Provide the (X, Y) coordinate of the cell's center where the given text is located.  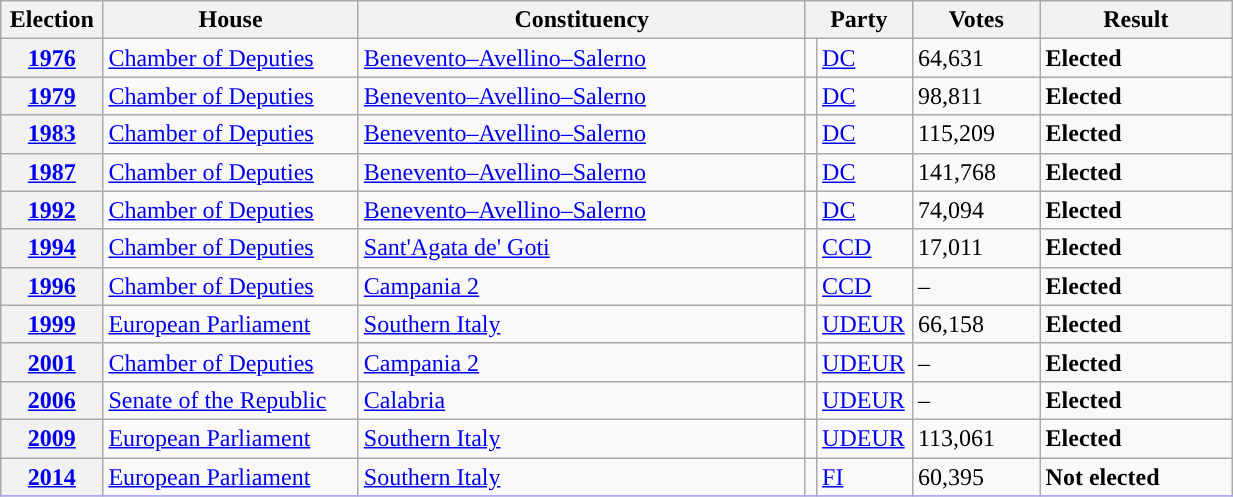
1979 (52, 96)
2014 (52, 477)
141,768 (976, 172)
House (230, 20)
Votes (976, 20)
1996 (52, 286)
Calabria (582, 400)
Senate of the Republic (230, 400)
17,011 (976, 248)
1983 (52, 134)
1994 (52, 248)
1992 (52, 210)
Party (858, 20)
Not elected (1136, 477)
Sant'Agata de' Goti (582, 248)
115,209 (976, 134)
Constituency (582, 20)
1987 (52, 172)
1976 (52, 58)
98,811 (976, 96)
74,094 (976, 210)
2009 (52, 438)
Result (1136, 20)
2001 (52, 362)
1999 (52, 324)
2006 (52, 400)
113,061 (976, 438)
66,158 (976, 324)
64,631 (976, 58)
FI (865, 477)
Election (52, 20)
60,395 (976, 477)
